Locate the cell with the specified text and output its [X, Y] center coordinate. 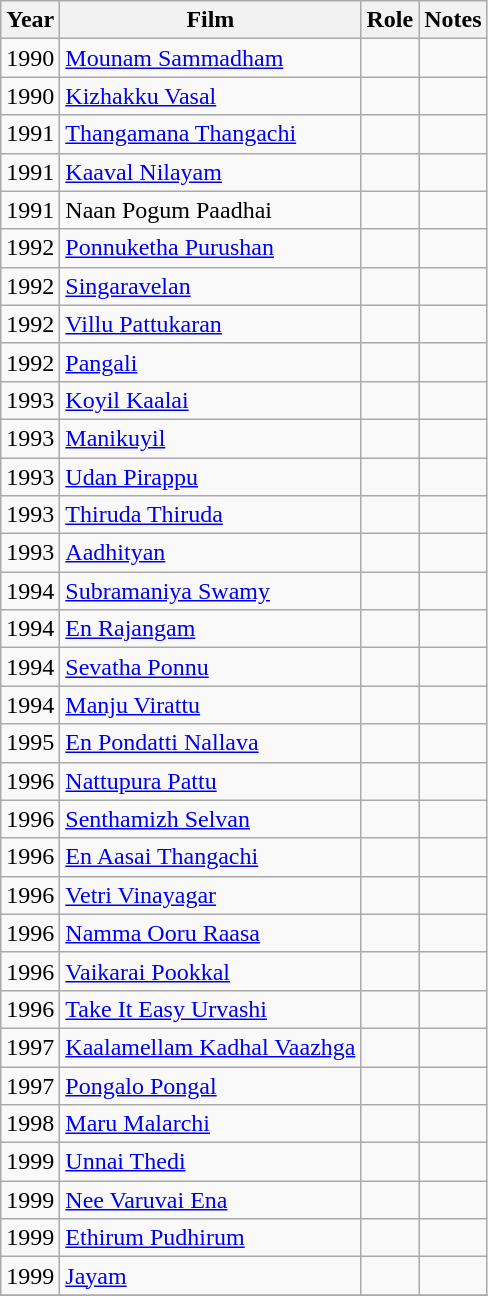
Udan Pirappu [210, 477]
Unnai Thedi [210, 1162]
Pangali [210, 362]
Thangamana Thangachi [210, 134]
Koyil Kaalai [210, 400]
En Aasai Thangachi [210, 857]
Jayam [210, 1276]
Singaravelan [210, 286]
Villu Pattukaran [210, 324]
Ponnuketha Purushan [210, 248]
1995 [30, 743]
En Rajangam [210, 629]
Nee Varuvai Ena [210, 1200]
Kaalamellam Kadhal Vaazhga [210, 1047]
Mounam Sammadham [210, 58]
Role [390, 20]
Manikuyil [210, 438]
1998 [30, 1124]
Sevatha Ponnu [210, 667]
Manju Virattu [210, 705]
Ethirum Pudhirum [210, 1238]
Namma Ooru Raasa [210, 933]
Senthamizh Selvan [210, 819]
Kizhakku Vasal [210, 96]
Notes [453, 20]
Aadhityan [210, 553]
Kaaval Nilayam [210, 172]
En Pondatti Nallava [210, 743]
Maru Malarchi [210, 1124]
Vetri Vinayagar [210, 895]
Film [210, 20]
Year [30, 20]
Nattupura Pattu [210, 781]
Vaikarai Pookkal [210, 971]
Naan Pogum Paadhai [210, 210]
Pongalo Pongal [210, 1085]
Thiruda Thiruda [210, 515]
Subramaniya Swamy [210, 591]
Take It Easy Urvashi [210, 1009]
